Determine the (x, y) coordinate at the center of the cell enclosing the given text.  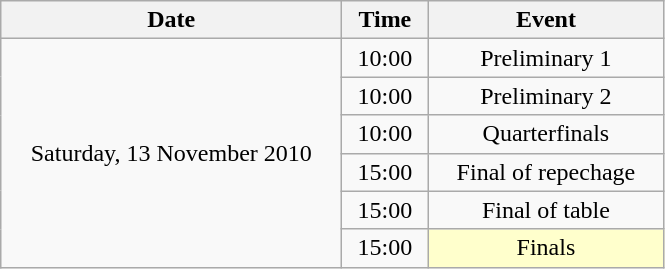
Final of repechage (546, 172)
Saturday, 13 November 2010 (172, 153)
Preliminary 1 (546, 58)
Time (385, 20)
Date (172, 20)
Final of table (546, 210)
Quarterfinals (546, 134)
Finals (546, 248)
Event (546, 20)
Preliminary 2 (546, 96)
